Locate the cell with the specified text and output its [x, y] center coordinate. 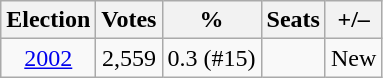
+/– [353, 20]
% [212, 20]
2,559 [129, 58]
Election [48, 20]
0.3 (#15) [212, 58]
Seats [293, 20]
New [353, 58]
2002 [48, 58]
Votes [129, 20]
